Pinpoint the cell where the given text exists, returning its [x, y] midpoint coordinate. 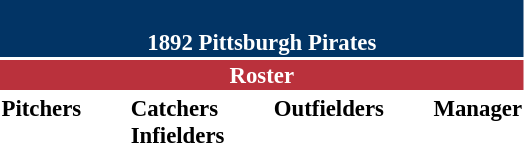
1892 Pittsburgh Pirates [262, 28]
Roster [262, 75]
